Return (X, Y) of the center of cell containing provided text 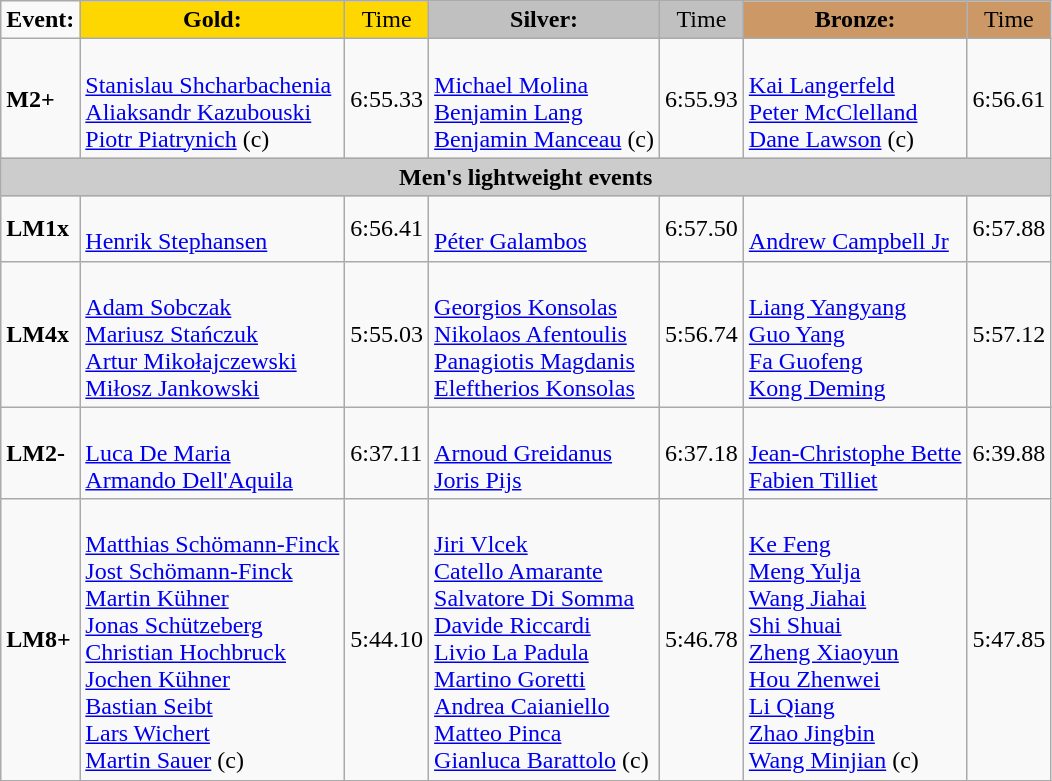
5:55.03 (387, 334)
Henrik Stephansen (212, 228)
Gold: (212, 20)
Ke FengMeng YuljaWang JiahaiShi ShuaiZheng XiaoyunHou ZhenweiLi QiangZhao JingbinWang Minjian (c) (855, 640)
LM1x (40, 228)
Péter Galambos (544, 228)
Arnoud Greidanus Joris Pijs (544, 453)
Matthias Schömann-FinckJost Schömann-FinckMartin KühnerJonas SchützebergChristian HochbruckJochen KühnerBastian SeibtLars WichertMartin Sauer (c) (212, 640)
Kai LangerfeldPeter McClellandDane Lawson (c) (855, 98)
6:57.50 (702, 228)
6:55.33 (387, 98)
6:37.18 (702, 453)
Luca De MariaArmando Dell'Aquila (212, 453)
LM2- (40, 453)
6:57.88 (1009, 228)
5:56.74 (702, 334)
6:39.88 (1009, 453)
Event: (40, 20)
Liang YangyangGuo YangFa GuofengKong Deming (855, 334)
Andrew Campbell Jr (855, 228)
6:55.93 (702, 98)
LM8+ (40, 640)
6:56.61 (1009, 98)
Stanislau ShcharbacheniaAliaksandr KazubouskiPiotr Piatrynich (c) (212, 98)
Jiri VlcekCatello AmaranteSalvatore Di SommaDavide RiccardiLivio La PadulaMartino GorettiAndrea CaianielloMatteo PincaGianluca Barattolo (c) (544, 640)
Silver: (544, 20)
M2+ (40, 98)
LM4x (40, 334)
5:47.85 (1009, 640)
Men's lightweight events (526, 177)
Bronze: (855, 20)
5:44.10 (387, 640)
Jean-Christophe BetteFabien Tilliet (855, 453)
Georgios KonsolasNikolaos AfentoulisPanagiotis MagdanisEleftherios Konsolas (544, 334)
Michael MolinaBenjamin LangBenjamin Manceau (c) (544, 98)
5:57.12 (1009, 334)
Adam SobczakMariusz StańczukArtur MikołajczewskiMiłosz Jankowski (212, 334)
5:46.78 (702, 640)
6:37.11 (387, 453)
6:56.41 (387, 228)
